Provide the (x, y) coordinate of the cell's center where the given text is located.  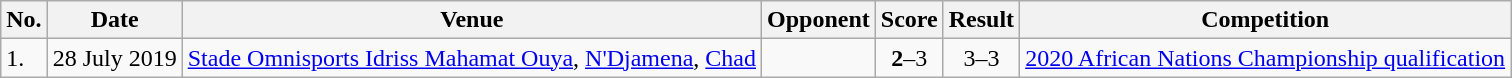
No. (24, 20)
3–3 (981, 58)
Score (909, 20)
Date (114, 20)
1. (24, 58)
Opponent (819, 20)
Venue (472, 20)
2020 African Nations Championship qualification (1266, 58)
Stade Omnisports Idriss Mahamat Ouya, N'Djamena, Chad (472, 58)
28 July 2019 (114, 58)
Result (981, 20)
Competition (1266, 20)
2–3 (909, 58)
